Output the (x, y) coordinate of the center of the cell containing the given text.  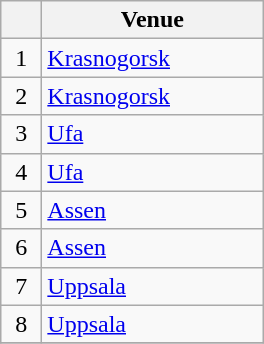
6 (22, 248)
5 (22, 210)
1 (22, 58)
3 (22, 134)
7 (22, 286)
8 (22, 324)
Venue (152, 20)
2 (22, 96)
4 (22, 172)
